Detect which cell encompasses the target text, then output its [X, Y] center coordinate. 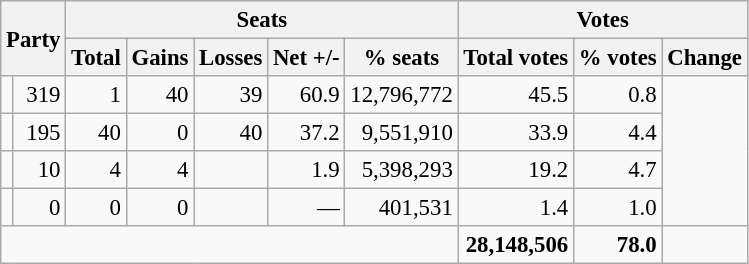
Party [34, 38]
60.9 [306, 95]
5,398,293 [402, 170]
4.7 [618, 170]
9,551,910 [402, 133]
Seats [262, 20]
1 [96, 95]
28,148,506 [516, 245]
12,796,772 [402, 95]
195 [40, 133]
37.2 [306, 133]
4.4 [618, 133]
1.9 [306, 170]
1.0 [618, 208]
33.9 [516, 133]
401,531 [402, 208]
Total [96, 58]
78.0 [618, 245]
19.2 [516, 170]
Votes [602, 20]
45.5 [516, 95]
— [306, 208]
39 [231, 95]
Change [704, 58]
0.8 [618, 95]
10 [40, 170]
Total votes [516, 58]
1.4 [516, 208]
319 [40, 95]
% seats [402, 58]
Gains [160, 58]
Net +/- [306, 58]
% votes [618, 58]
Losses [231, 58]
